Search for the cell housing the specified text and yield its [X, Y] center coordinate. 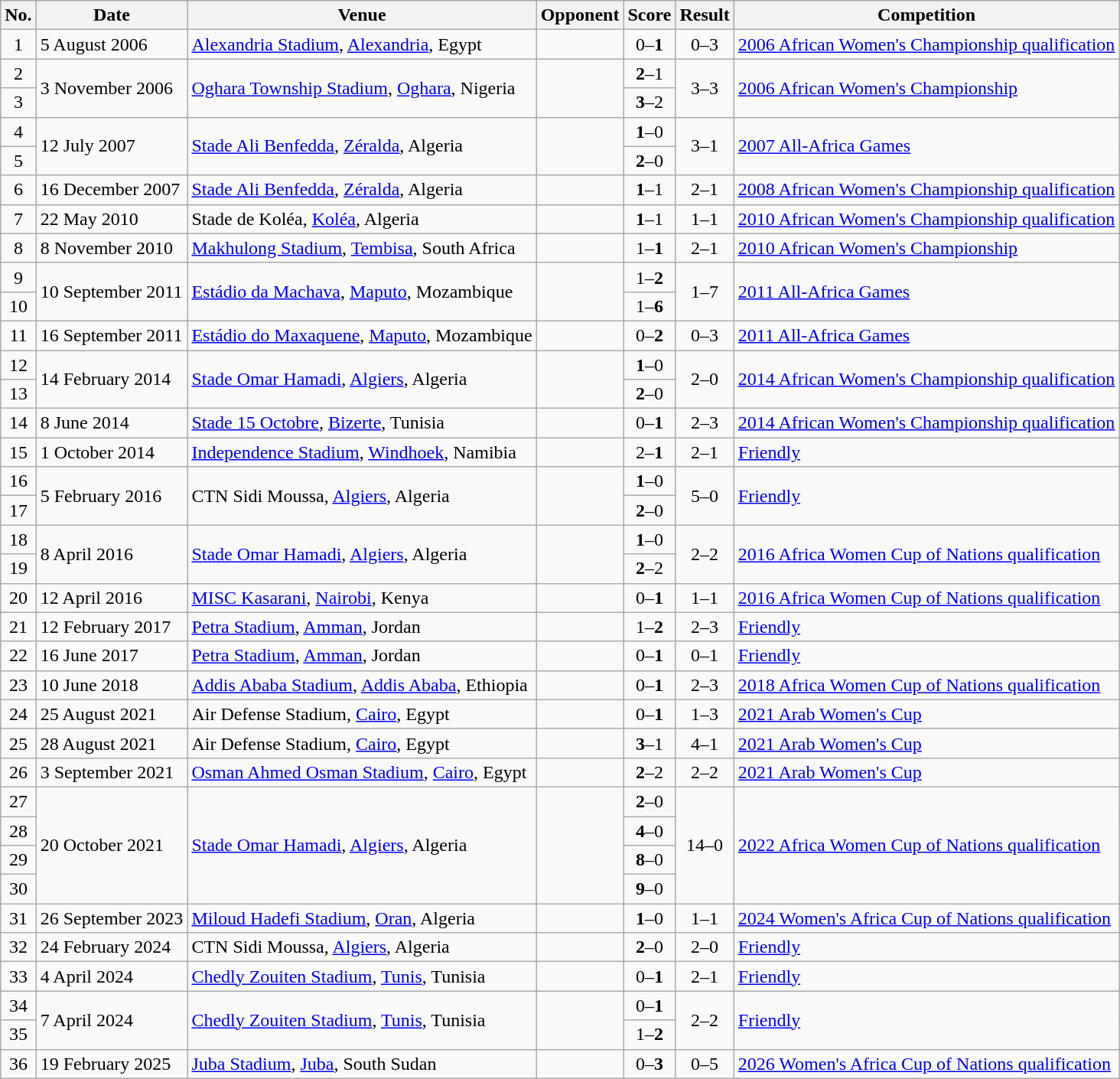
2006 African Women's Championship [926, 88]
24 February 2024 [112, 947]
1–7 [705, 292]
20 [18, 598]
12 February 2017 [112, 627]
12 July 2007 [112, 146]
26 September 2023 [112, 918]
Juba Stadium, Juba, South Sudan [362, 1064]
14 February 2014 [112, 380]
2026 Women's Africa Cup of Nations qualification [926, 1064]
28 August 2021 [112, 743]
2010 African Women's Championship qualification [926, 219]
20 October 2021 [112, 845]
16 September 2011 [112, 335]
23 [18, 685]
33 [18, 976]
No. [18, 15]
2022 Africa Women Cup of Nations qualification [926, 845]
13 [18, 394]
22 May 2010 [112, 219]
4 [18, 132]
2008 African Women's Championship qualification [926, 190]
16 [18, 481]
21 [18, 627]
10 [18, 306]
Addis Ababa Stadium, Addis Ababa, Ethiopia [362, 685]
Score [650, 15]
11 [18, 335]
3–2 [650, 103]
Competition [926, 15]
26 [18, 772]
32 [18, 947]
22 [18, 656]
2024 Women's Africa Cup of Nations qualification [926, 918]
Alexandria Stadium, Alexandria, Egypt [362, 44]
10 June 2018 [112, 685]
25 [18, 743]
24 [18, 714]
5–0 [705, 496]
6 [18, 190]
25 August 2021 [112, 714]
0–5 [705, 1064]
7 [18, 219]
Stade 15 Octobre, Bizerte, Tunisia [362, 423]
30 [18, 889]
2 [18, 73]
1–6 [650, 306]
8–0 [650, 860]
1 October 2014 [112, 452]
MISC Kasarani, Nairobi, Kenya [362, 598]
Miloud Hadefi Stadium, Oran, Algeria [362, 918]
3 [18, 103]
5 August 2006 [112, 44]
Date [112, 15]
16 June 2017 [112, 656]
Opponent [580, 15]
Stade de Koléa, Koléa, Algeria [362, 219]
12 [18, 365]
15 [18, 452]
3 September 2021 [112, 772]
14–0 [705, 845]
2010 African Women's Championship [926, 248]
Osman Ahmed Osman Stadium, Cairo, Egypt [362, 772]
8 April 2016 [112, 554]
0–2 [650, 335]
10 September 2011 [112, 292]
4 April 2024 [112, 976]
3 November 2006 [112, 88]
9–0 [650, 889]
8 November 2010 [112, 248]
27 [18, 801]
31 [18, 918]
Oghara Township Stadium, Oghara, Nigeria [362, 88]
Estádio do Maxaquene, Maputo, Mozambique [362, 335]
19 February 2025 [112, 1064]
16 December 2007 [112, 190]
28 [18, 830]
12 April 2016 [112, 598]
Estádio da Machava, Maputo, Mozambique [362, 292]
Result [705, 15]
8 [18, 248]
5 February 2016 [112, 496]
4–1 [705, 743]
9 [18, 277]
2018 Africa Women Cup of Nations qualification [926, 685]
3–3 [705, 88]
Makhulong Stadium, Tembisa, South Africa [362, 248]
Venue [362, 15]
Independence Stadium, Windhoek, Namibia [362, 452]
35 [18, 1035]
19 [18, 569]
1–3 [705, 714]
7 April 2024 [112, 1020]
17 [18, 510]
14 [18, 423]
8 June 2014 [112, 423]
29 [18, 860]
2006 African Women's Championship qualification [926, 44]
18 [18, 539]
5 [18, 161]
36 [18, 1064]
34 [18, 1006]
2007 All-Africa Games [926, 146]
1 [18, 44]
4–0 [650, 830]
